Identify which cell holds the provided text, then report its [x, y] central coordinate. 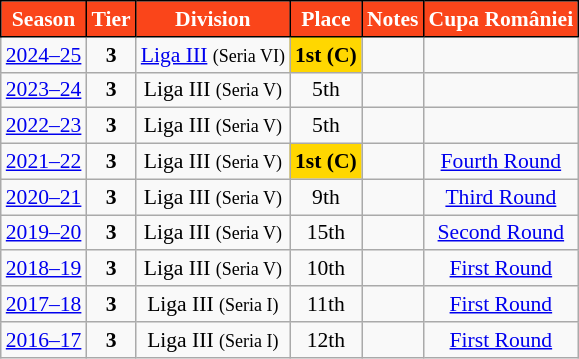
2021–22 [44, 162]
Liga III (Seria VI) [213, 55]
2017–18 [44, 304]
10th [326, 269]
12th [326, 340]
2022–23 [44, 126]
11th [326, 304]
2024–25 [44, 55]
Fourth Round [502, 162]
2020–21 [44, 197]
2019–20 [44, 233]
Season [44, 19]
2018–19 [44, 269]
Tier [110, 19]
Notes [393, 19]
Cupa României [502, 19]
15th [326, 233]
Third Round [502, 197]
Division [213, 19]
9th [326, 197]
2023–24 [44, 90]
Second Round [502, 233]
2016–17 [44, 340]
Place [326, 19]
